Identify which cell holds the provided text, then report its [X, Y] central coordinate. 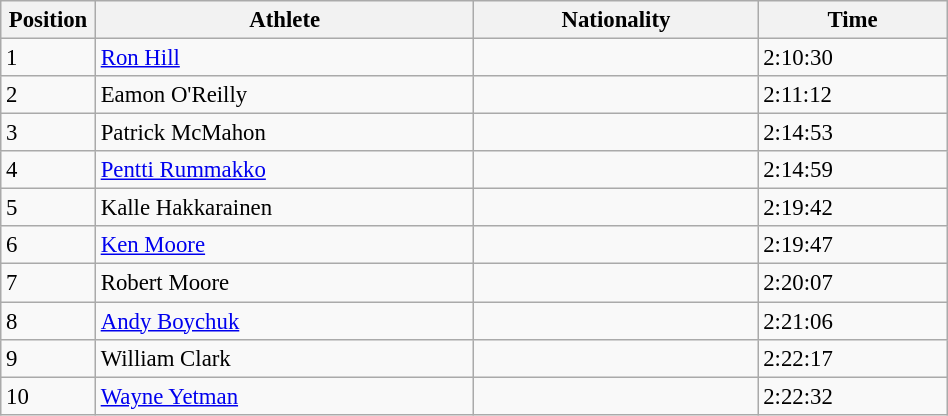
Ken Moore [284, 245]
2:22:32 [852, 396]
Wayne Yetman [284, 396]
2:19:47 [852, 245]
2:20:07 [852, 283]
Pentti Rummakko [284, 170]
10 [48, 396]
9 [48, 358]
8 [48, 321]
2:10:30 [852, 58]
5 [48, 208]
Eamon O'Reilly [284, 95]
1 [48, 58]
2:21:06 [852, 321]
Athlete [284, 20]
2:22:17 [852, 358]
3 [48, 133]
Kalle Hakkarainen [284, 208]
William Clark [284, 358]
2:11:12 [852, 95]
2:14:53 [852, 133]
Robert Moore [284, 283]
Position [48, 20]
Andy Boychuk [284, 321]
Nationality [616, 20]
Time [852, 20]
Ron Hill [284, 58]
2:19:42 [852, 208]
2 [48, 95]
4 [48, 170]
7 [48, 283]
Patrick McMahon [284, 133]
6 [48, 245]
2:14:59 [852, 170]
